Identify which cell holds the provided text, then report its [X, Y] central coordinate. 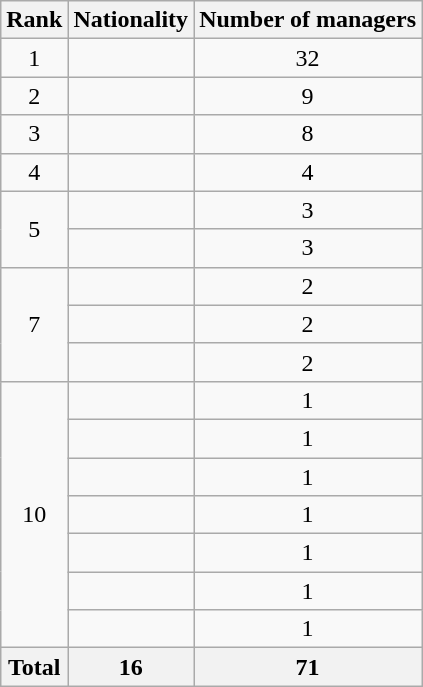
9 [308, 96]
71 [308, 667]
7 [34, 324]
Nationality [131, 20]
10 [34, 514]
16 [131, 667]
Number of managers [308, 20]
8 [308, 134]
Rank [34, 20]
32 [308, 58]
Total [34, 667]
5 [34, 229]
